Scan for the cell matching the given text and deliver its (x, y) coordinate at center. 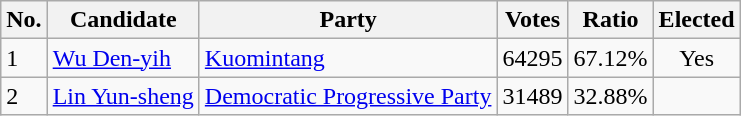
Wu Den-yih (123, 58)
Ratio (610, 20)
Party (348, 20)
31489 (532, 96)
64295 (532, 58)
Kuomintang (348, 58)
67.12% (610, 58)
Yes (696, 58)
Candidate (123, 20)
Votes (532, 20)
32.88% (610, 96)
No. (24, 20)
Democratic Progressive Party (348, 96)
Elected (696, 20)
Lin Yun-sheng (123, 96)
1 (24, 58)
2 (24, 96)
